For the text-containing cell, return its midpoint in (X, Y) coordinate format. 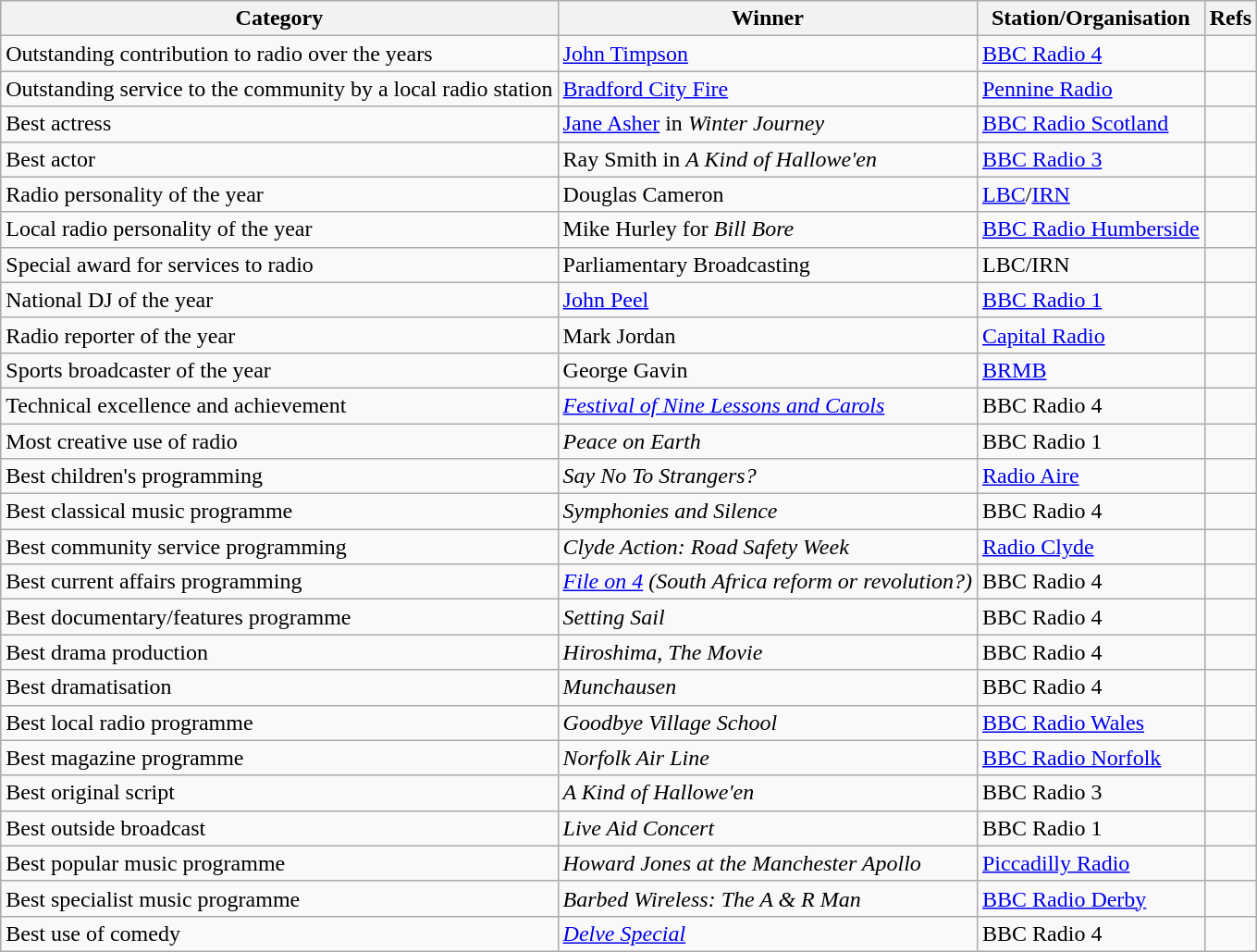
Say No To Strangers? (768, 476)
Ray Smith in A Kind of Hallowe'en (768, 159)
Best dramatisation (279, 687)
Outstanding contribution to radio over the years (279, 54)
Norfolk Air Line (768, 758)
Best specialist music programme (279, 898)
Pennine Radio (1091, 89)
John Peel (768, 300)
Outstanding service to the community by a local radio station (279, 89)
Special award for services to radio (279, 265)
Refs (1230, 19)
Parliamentary Broadcasting (768, 265)
Peace on Earth (768, 441)
National DJ of the year (279, 300)
Mark Jordan (768, 335)
Symphonies and Silence (768, 512)
Barbed Wireless: The A & R Man (768, 898)
Best original script (279, 793)
Best actress (279, 124)
Best children's programming (279, 476)
BBC Radio Norfolk (1091, 758)
Setting Sail (768, 617)
Jane Asher in Winter Journey (768, 124)
Douglas Cameron (768, 194)
BBC Radio Humberside (1091, 229)
Best current affairs programming (279, 582)
Station/Organisation (1091, 19)
BBC Radio Derby (1091, 898)
Hiroshima, The Movie (768, 652)
A Kind of Hallowe'en (768, 793)
Radio personality of the year (279, 194)
File on 4 (South Africa reform or revolution?) (768, 582)
BBC Radio Scotland (1091, 124)
Best popular music programme (279, 863)
Festival of Nine Lessons and Carols (768, 405)
Goodbye Village School (768, 723)
Best use of comedy (279, 933)
Clyde Action: Road Safety Week (768, 547)
Piccadilly Radio (1091, 863)
BRMB (1091, 370)
Most creative use of radio (279, 441)
Capital Radio (1091, 335)
Best community service programming (279, 547)
Best documentary/features programme (279, 617)
Best drama production (279, 652)
Best classical music programme (279, 512)
John Timpson (768, 54)
Delve Special (768, 933)
Radio reporter of the year (279, 335)
BBC Radio Wales (1091, 723)
Live Aid Concert (768, 828)
George Gavin (768, 370)
Munchausen (768, 687)
Mike Hurley for Bill Bore (768, 229)
Best actor (279, 159)
Best outside broadcast (279, 828)
Radio Clyde (1091, 547)
Technical excellence and achievement (279, 405)
Best local radio programme (279, 723)
Radio Aire (1091, 476)
Local radio personality of the year (279, 229)
Sports broadcaster of the year (279, 370)
Howard Jones at the Manchester Apollo (768, 863)
Best magazine programme (279, 758)
Category (279, 19)
Bradford City Fire (768, 89)
Winner (768, 19)
